Provide the [x, y] coordinate of the cell's center where the given text is located.  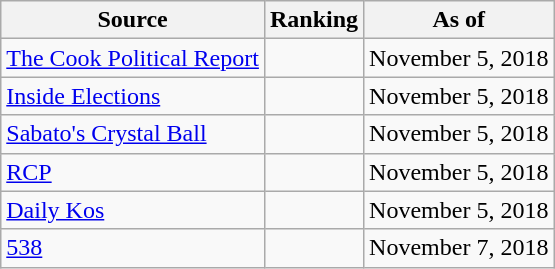
RCP [133, 172]
Inside Elections [133, 96]
Daily Kos [133, 210]
Source [133, 20]
November 7, 2018 [459, 248]
The Cook Political Report [133, 58]
Ranking [314, 20]
538 [133, 248]
As of [459, 20]
Sabato's Crystal Ball [133, 134]
